Find where the given text appears and provide that cell's center as [x, y] coordinate. 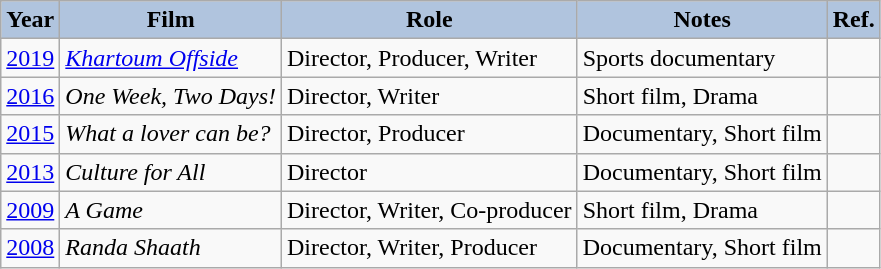
One Week, Two Days! [171, 96]
Director [430, 172]
Film [171, 20]
Director, Writer [430, 96]
Director, Writer, Co-producer [430, 210]
2008 [30, 248]
2015 [30, 134]
What a lover can be? [171, 134]
Director, Producer, Writer [430, 58]
2013 [30, 172]
Randa Shaath [171, 248]
Year [30, 20]
2009 [30, 210]
A Game [171, 210]
Role [430, 20]
2019 [30, 58]
Director, Writer, Producer [430, 248]
Director, Producer [430, 134]
Khartoum Offside [171, 58]
Culture for All [171, 172]
2016 [30, 96]
Ref. [854, 20]
Sports documentary [702, 58]
Notes [702, 20]
